Return [x, y] of the center of cell containing provided text 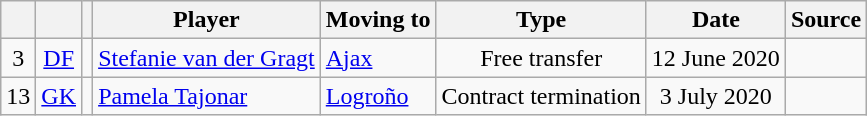
GK [59, 96]
Ajax [378, 58]
Stefanie van der Gragt [207, 58]
Source [826, 20]
Free transfer [541, 58]
DF [59, 58]
3 July 2020 [716, 96]
3 [18, 58]
Pamela Tajonar [207, 96]
Date [716, 20]
12 June 2020 [716, 58]
Player [207, 20]
Type [541, 20]
Contract termination [541, 96]
13 [18, 96]
Logroño [378, 96]
Moving to [378, 20]
